Scan for the cell matching the given text and deliver its (X, Y) coordinate at center. 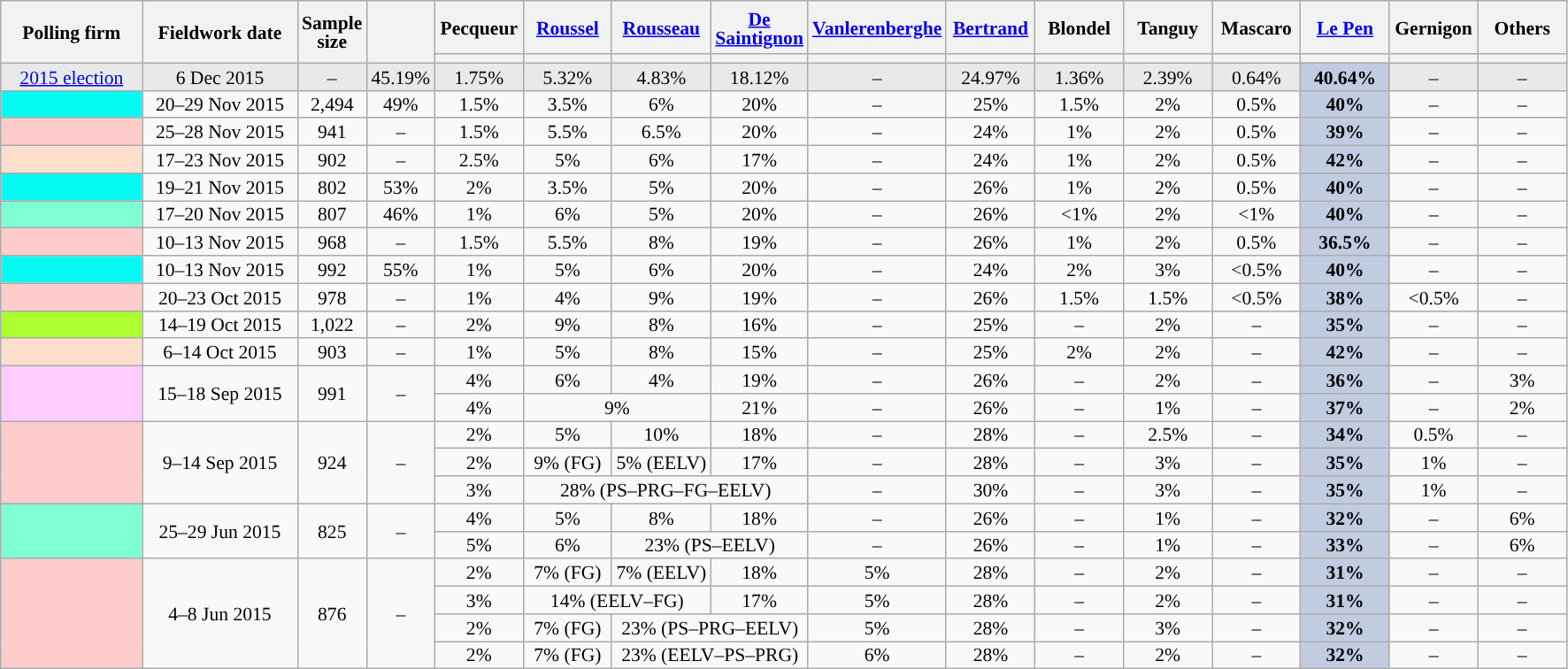
6.5% (661, 133)
902 (332, 159)
Bertrand (990, 27)
Fieldwork date (219, 32)
23% (PS–EELV) (710, 545)
18.12% (759, 76)
46% (400, 214)
876 (332, 614)
34% (1345, 435)
Le Pen (1345, 27)
16% (759, 324)
Roussel (567, 27)
14–19 Oct 2015 (219, 324)
2015 election (72, 76)
Mascaro (1257, 27)
924 (332, 462)
968 (332, 242)
991 (332, 394)
1.75% (479, 76)
28% (PS–PRG–FG–EELV) (665, 490)
21% (759, 407)
15% (759, 352)
49% (400, 104)
2.39% (1168, 76)
De Saintignon (759, 27)
Pecqueur (479, 27)
Vanlerenberghe (877, 27)
19–21 Nov 2015 (219, 188)
37% (1345, 407)
Samplesize (332, 32)
807 (332, 214)
941 (332, 133)
5.32% (567, 76)
9–14 Sep 2015 (219, 462)
7% (EELV) (661, 573)
14% (EELV–FG) (617, 600)
6 Dec 2015 (219, 76)
0.64% (1257, 76)
20–29 Nov 2015 (219, 104)
Polling firm (72, 32)
Blondel (1080, 27)
33% (1345, 545)
2,494 (332, 104)
903 (332, 352)
23% (PS–PRG–EELV) (710, 628)
802 (332, 188)
24.97% (990, 76)
Tanguy (1168, 27)
36.5% (1345, 242)
992 (332, 269)
39% (1345, 133)
9% (FG) (567, 462)
17–20 Nov 2015 (219, 214)
30% (990, 490)
36% (1345, 381)
20–23 Oct 2015 (219, 297)
1,022 (332, 324)
6–14 Oct 2015 (219, 352)
38% (1345, 297)
Rousseau (661, 27)
25–29 Jun 2015 (219, 531)
40.64% (1345, 76)
55% (400, 269)
45.19% (400, 76)
15–18 Sep 2015 (219, 394)
5% (EELV) (661, 462)
53% (400, 188)
10% (661, 435)
25–28 Nov 2015 (219, 133)
Gernigon (1433, 27)
Others (1522, 27)
4–8 Jun 2015 (219, 614)
978 (332, 297)
23% (EELV–PS–PRG) (710, 655)
825 (332, 531)
4.83% (661, 76)
1.36% (1080, 76)
17–23 Nov 2015 (219, 159)
